Identify which cell holds the provided text, then report its (x, y) central coordinate. 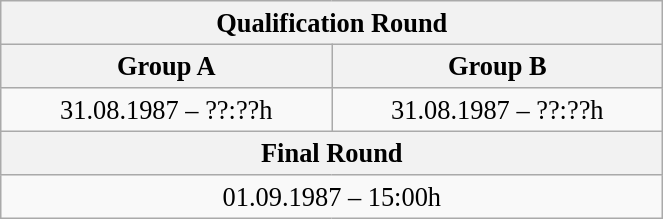
Group A (166, 66)
01.09.1987 – 15:00h (332, 197)
Final Round (332, 153)
Qualification Round (332, 22)
Group B (498, 66)
